Scan for the cell matching the given text and deliver its [x, y] coordinate at center. 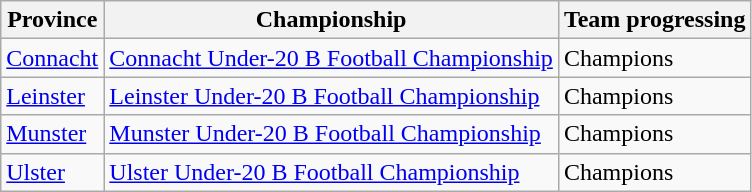
Munster Under-20 B Football Championship [332, 134]
Connacht Under-20 B Football Championship [332, 58]
Ulster [52, 172]
Munster [52, 134]
Province [52, 20]
Leinster [52, 96]
Leinster Under-20 B Football Championship [332, 96]
Ulster Under-20 B Football Championship [332, 172]
Team progressing [654, 20]
Championship [332, 20]
Connacht [52, 58]
